Extract the [X, Y] coordinate from the center of the cell holding the provided text.  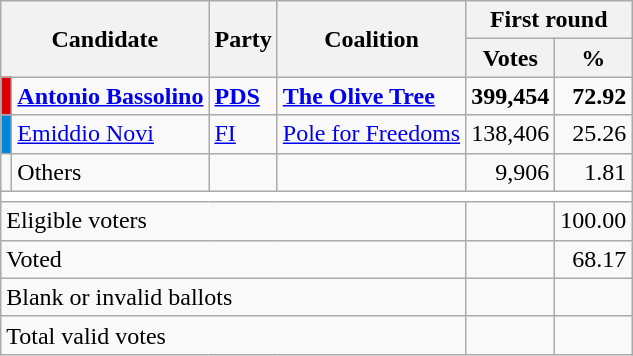
Party [243, 39]
Blank or invalid ballots [234, 297]
9,906 [510, 172]
Votes [510, 58]
The Olive Tree [371, 96]
Pole for Freedoms [371, 134]
68.17 [594, 259]
Candidate [105, 39]
Voted [234, 259]
Antonio Bassolino [110, 96]
Total valid votes [234, 335]
25.26 [594, 134]
Eligible voters [234, 221]
Emiddio Novi [110, 134]
1.81 [594, 172]
Others [110, 172]
PDS [243, 96]
FI [243, 134]
% [594, 58]
399,454 [510, 96]
138,406 [510, 134]
First round [549, 20]
72.92 [594, 96]
100.00 [594, 221]
Coalition [371, 39]
